Return (X, Y) of the center of cell containing provided text 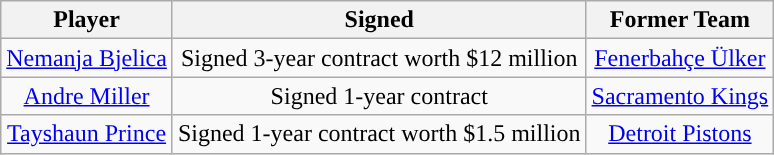
Signed (379, 20)
Tayshaun Prince (87, 134)
Player (87, 20)
Signed 1-year contract worth $1.5 million (379, 134)
Former Team (680, 20)
Detroit Pistons (680, 134)
Signed 3-year contract worth $12 million (379, 58)
Nemanja Bjelica (87, 58)
Andre Miller (87, 96)
Sacramento Kings (680, 96)
Fenerbahçe Ülker (680, 58)
Signed 1-year contract (379, 96)
